Scan for the cell matching the given text and deliver its [X, Y] coordinate at center. 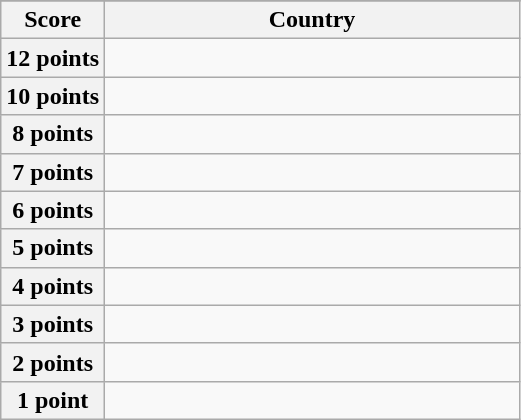
7 points [53, 172]
5 points [53, 248]
Country [312, 20]
8 points [53, 134]
6 points [53, 210]
Score [53, 20]
2 points [53, 362]
12 points [53, 58]
4 points [53, 286]
1 point [53, 400]
10 points [53, 96]
3 points [53, 324]
